From the cell containing the given text, extract its center point as [x, y] coordinate. 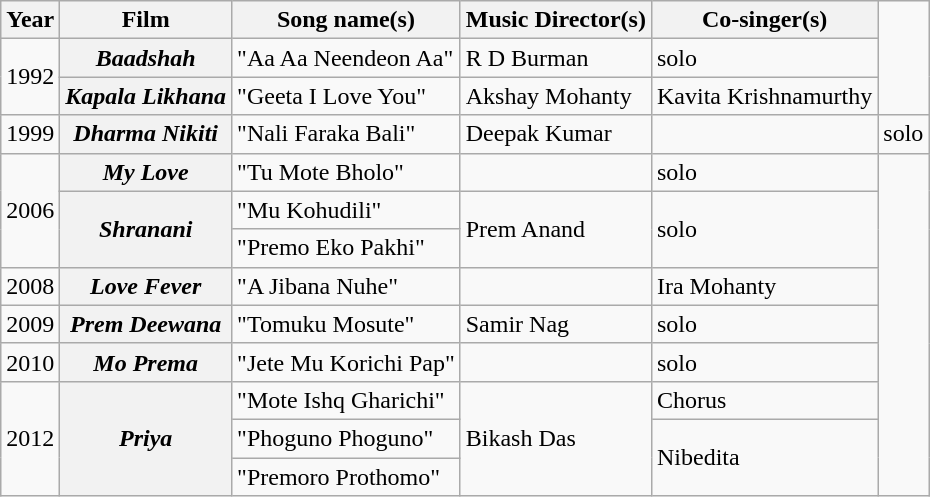
"Tu Mote Bholo" [346, 172]
Ira Mohanty [764, 286]
Nibedita [764, 457]
"Geeta I Love You" [346, 96]
"Mu Kohudili" [346, 210]
Film [146, 20]
"A Jibana Nuhe" [346, 286]
Baadshah [146, 58]
Kavita Krishnamurthy [764, 96]
Prem Deewana [146, 324]
Shranani [146, 229]
Deepak Kumar [556, 134]
"Phoguno Phoguno" [346, 438]
Mo Prema [146, 362]
My Love [146, 172]
2009 [30, 324]
Prem Anand [556, 229]
Year [30, 20]
2010 [30, 362]
Dharma Nikiti [146, 134]
Kapala Likhana [146, 96]
"Aa Aa Neendeon Aa" [346, 58]
Love Fever [146, 286]
Priya [146, 438]
"Tomuku Mosute" [346, 324]
"Mote Ishq Gharichi" [346, 400]
Akshay Mohanty [556, 96]
1999 [30, 134]
R D Burman [556, 58]
Music Director(s) [556, 20]
1992 [30, 77]
Bikash Das [556, 438]
"Premoro Prothomo" [346, 477]
Song name(s) [346, 20]
"Jete Mu Korichi Pap" [346, 362]
2008 [30, 286]
"Nali Faraka Bali" [346, 134]
Chorus [764, 400]
Co-singer(s) [764, 20]
2012 [30, 438]
Samir Nag [556, 324]
"Premo Eko Pakhi" [346, 248]
2006 [30, 210]
